Detect which cell encompasses the target text, then output its [x, y] center coordinate. 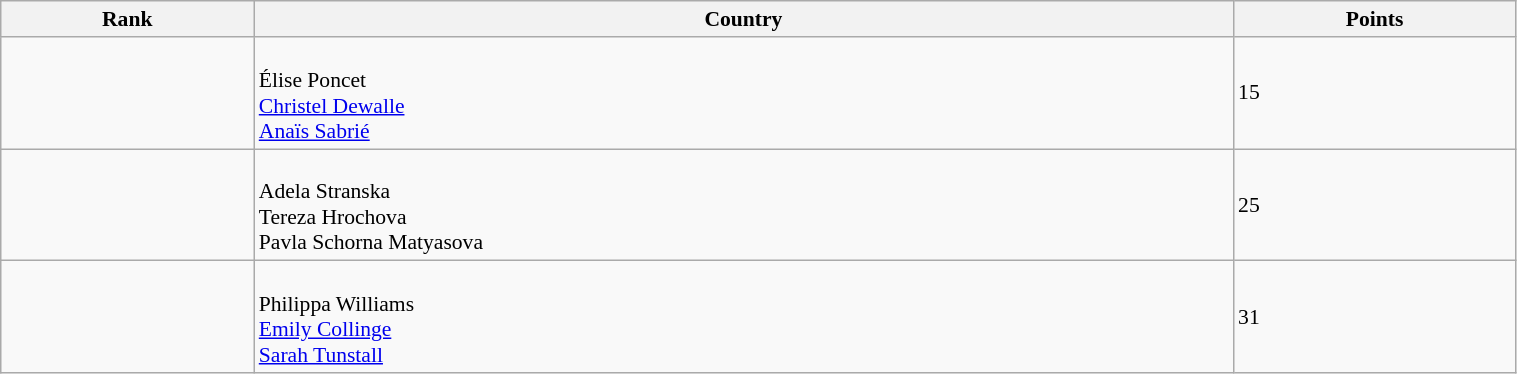
Adela StranskaTereza HrochovaPavla Schorna Matyasova [744, 205]
31 [1374, 317]
Rank [128, 19]
15 [1374, 93]
Philippa WilliamsEmily CollingeSarah Tunstall [744, 317]
Élise PoncetChristel DewalleAnaïs Sabrié [744, 93]
Points [1374, 19]
25 [1374, 205]
Country [744, 19]
